Find where the given text appears and provide that cell's center as (X, Y) coordinate. 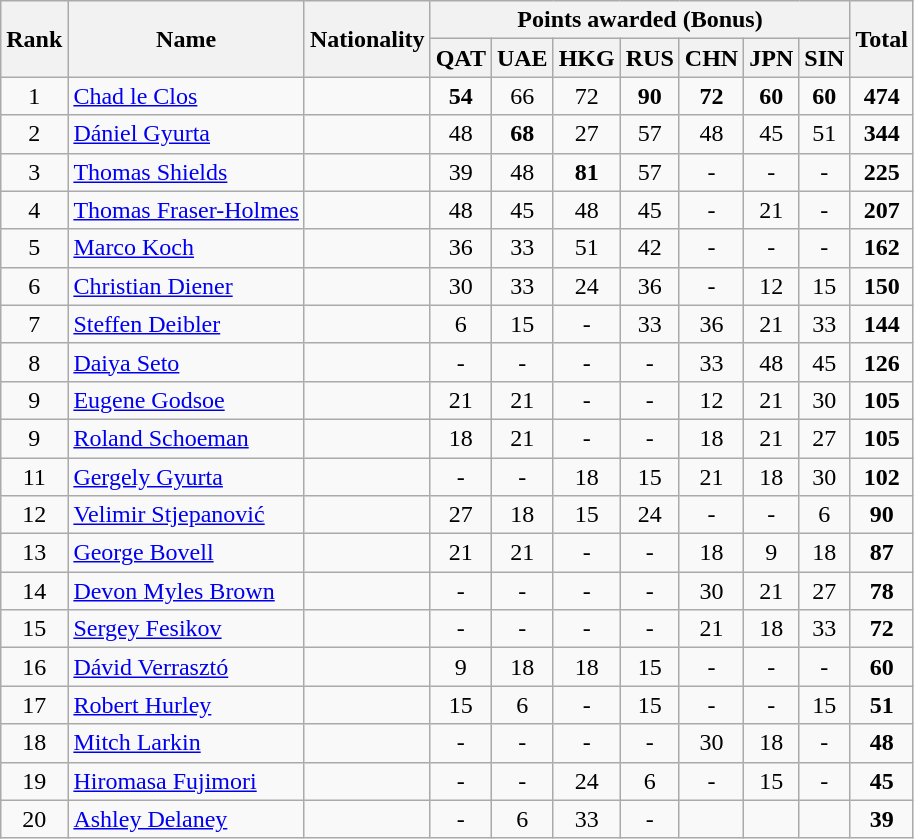
Daiya Seto (186, 362)
Dániel Gyurta (186, 134)
Dávid Verrasztó (186, 667)
Rank (34, 39)
George Bovell (186, 553)
RUS (650, 58)
16 (34, 667)
HKG (586, 58)
78 (882, 591)
Robert Hurley (186, 705)
Mitch Larkin (186, 743)
Total (882, 39)
19 (34, 781)
Gergely Gyurta (186, 477)
81 (586, 172)
474 (882, 96)
5 (34, 248)
144 (882, 324)
7 (34, 324)
Thomas Shields (186, 172)
8 (34, 362)
4 (34, 210)
Christian Diener (186, 286)
Steffen Deibler (186, 324)
Velimir Stjepanović (186, 515)
54 (460, 96)
Hiromasa Fujimori (186, 781)
68 (522, 134)
87 (882, 553)
Thomas Fraser-Holmes (186, 210)
20 (34, 819)
JPN (772, 58)
Ashley Delaney (186, 819)
207 (882, 210)
Roland Schoeman (186, 438)
Chad le Clos (186, 96)
102 (882, 477)
SIN (824, 58)
Sergey Fesikov (186, 629)
126 (882, 362)
Name (186, 39)
Points awarded (Bonus) (640, 20)
225 (882, 172)
344 (882, 134)
Devon Myles Brown (186, 591)
66 (522, 96)
150 (882, 286)
Marco Koch (186, 248)
CHN (711, 58)
Nationality (367, 39)
UAE (522, 58)
162 (882, 248)
2 (34, 134)
13 (34, 553)
Eugene Godsoe (186, 400)
17 (34, 705)
3 (34, 172)
QAT (460, 58)
1 (34, 96)
14 (34, 591)
42 (650, 248)
11 (34, 477)
